Output the (X, Y) coordinate of the center of the cell containing the given text.  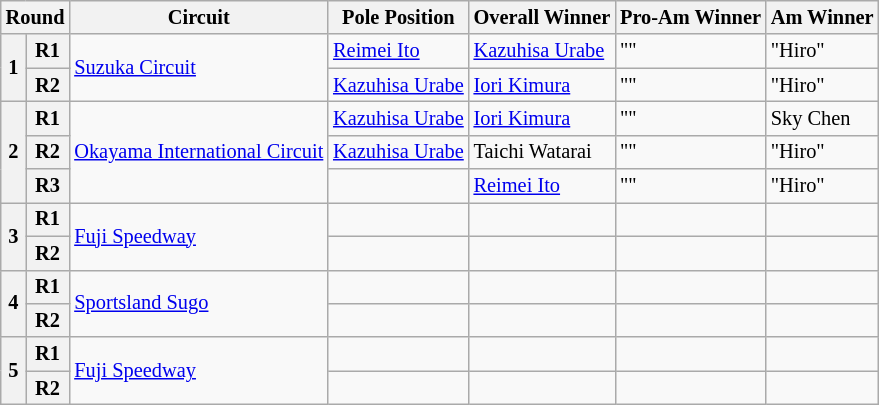
Am Winner (822, 17)
1 (14, 68)
Sky Chen (822, 118)
5 (14, 370)
Pro-Am Winner (690, 17)
Circuit (198, 17)
Okayama International Circuit (198, 152)
3 (14, 236)
Overall Winner (542, 17)
Suzuka Circuit (198, 68)
4 (14, 304)
Taichi Watarai (542, 152)
2 (14, 152)
Round (36, 17)
R3 (48, 186)
Pole Position (398, 17)
Sportsland Sugo (198, 304)
